Capture the cell that displays the provided text and extract its (x, y) central coordinate. 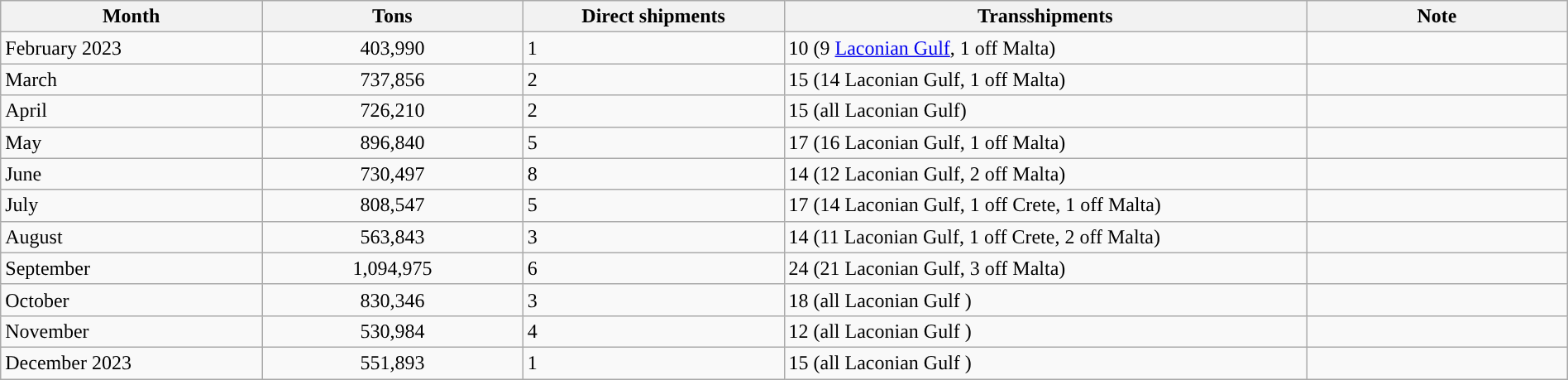
15 (all Laconian Gulf ) (1045, 363)
Direct shipments (653, 17)
August (131, 237)
14 (12 Laconian Gulf, 2 off Malta) (1045, 174)
Month (131, 17)
10 (9 Laconian Gulf, 1 off Malta) (1045, 48)
563,843 (392, 237)
June (131, 174)
March (131, 79)
14 (11 Laconian Gulf, 1 off Crete, 2 off Malta) (1045, 237)
September (131, 268)
17 (14 Laconian Gulf, 1 off Crete, 1 off Malta) (1045, 205)
8 (653, 174)
6 (653, 268)
830,346 (392, 300)
530,984 (392, 331)
17 (16 Laconian Gulf, 1 off Malta) (1045, 142)
808,547 (392, 205)
18 (all Laconian Gulf ) (1045, 300)
December 2023 (131, 363)
Tons (392, 17)
July (131, 205)
896,840 (392, 142)
November (131, 331)
1,094,975 (392, 268)
730,497 (392, 174)
403,990 (392, 48)
551,893 (392, 363)
737,856 (392, 79)
24 (21 Laconian Gulf, 3 off Malta) (1045, 268)
15 (14 Laconian Gulf, 1 off Malta) (1045, 79)
12 (all Laconian Gulf ) (1045, 331)
Note (1437, 17)
February 2023 (131, 48)
October (131, 300)
15 (all Laconian Gulf) (1045, 111)
May (131, 142)
April (131, 111)
726,210 (392, 111)
4 (653, 331)
Transshipments (1045, 17)
